Return [X, Y] of the center of cell containing provided text 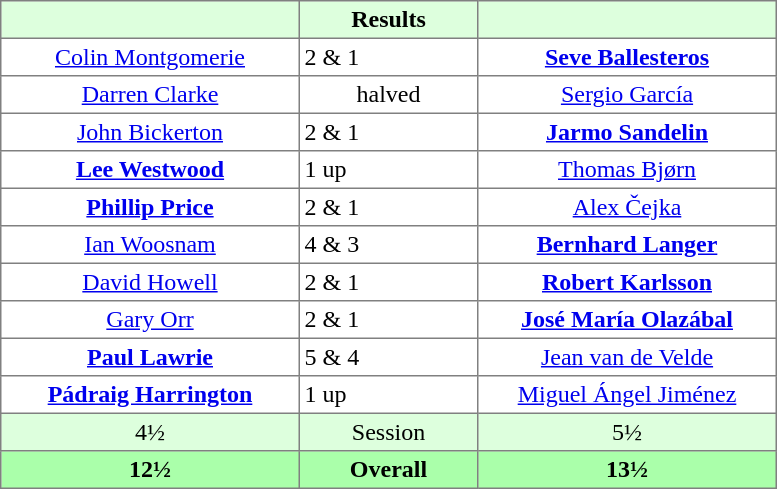
Gary Orr [150, 320]
Jean van de Velde [627, 357]
Results [388, 20]
Pádraig Harrington [150, 395]
Ian Woosnam [150, 245]
Seve Ballesteros [627, 57]
Jarmo Sandelin [627, 132]
12½ [150, 470]
John Bickerton [150, 132]
José María Olazábal [627, 320]
Colin Montgomerie [150, 57]
4 & 3 [388, 245]
Miguel Ángel Jiménez [627, 395]
Phillip Price [150, 207]
Alex Čejka [627, 207]
13½ [627, 470]
Thomas Bjørn [627, 170]
Bernhard Langer [627, 245]
5½ [627, 432]
Lee Westwood [150, 170]
David Howell [150, 282]
4½ [150, 432]
Overall [388, 470]
Darren Clarke [150, 95]
5 & 4 [388, 357]
Robert Karlsson [627, 282]
Sergio García [627, 95]
Paul Lawrie [150, 357]
Session [388, 432]
halved [388, 95]
